Pinpoint the cell where the given text exists, returning its [X, Y] midpoint coordinate. 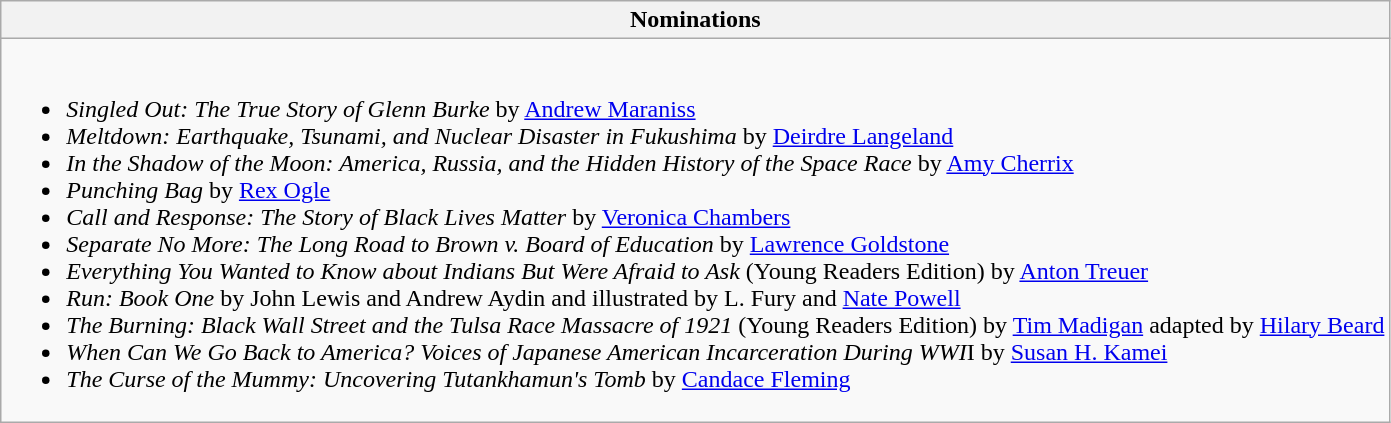
Nominations [696, 20]
